Pinpoint the cell where the given text exists, returning its (x, y) midpoint coordinate. 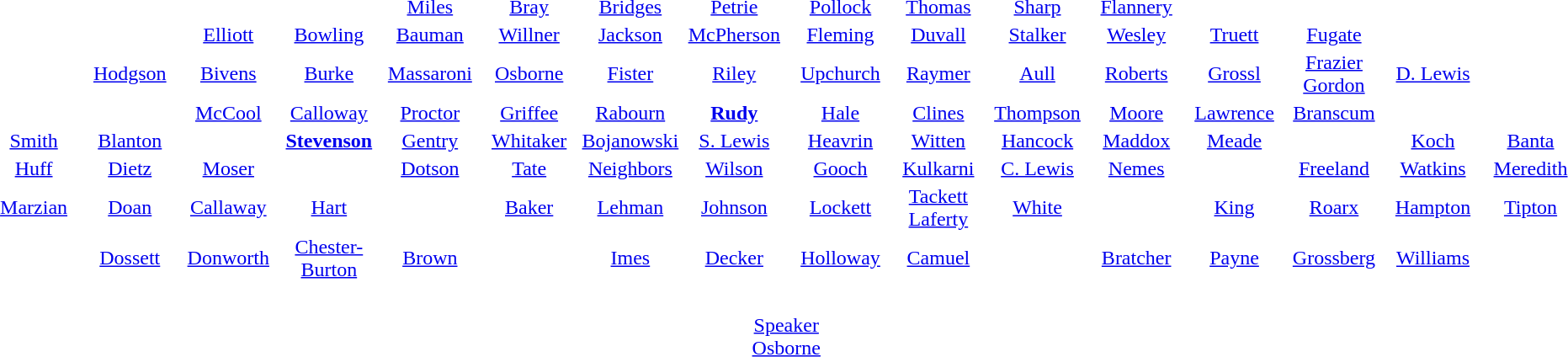
Grossl (1234, 74)
Payne (1234, 258)
Wilson (735, 168)
Camuel (938, 258)
Lehman (630, 207)
Baker (529, 207)
Bowling (328, 35)
Roarx (1334, 207)
Wesley (1136, 35)
Gooch (840, 168)
D. Lewis (1432, 74)
Holloway (840, 258)
Grossberg (1334, 258)
Fister (630, 74)
Witten (938, 141)
Raymer (938, 74)
Heavrin (840, 141)
McCool (228, 113)
McPherson (735, 35)
Fleming (840, 35)
Fugate (1334, 35)
Tate (529, 168)
Callaway (228, 207)
Dotson (431, 168)
Brown (431, 258)
Upchurch (840, 74)
Lawrence (1234, 113)
Thompson (1037, 113)
Hodgson (130, 74)
Blanton (130, 141)
Bivens (228, 74)
White (1037, 207)
Imes (630, 258)
Gentry (431, 141)
Riley (735, 74)
Neighbors (630, 168)
Clines (938, 113)
Bojanowski (630, 141)
Aull (1037, 74)
Proctor (431, 113)
Hale (840, 113)
Johnson (735, 207)
Decker (735, 258)
Hampton (1432, 207)
Burke (328, 74)
Bauman (431, 35)
Doan (130, 207)
Whitaker (529, 141)
Roberts (1136, 74)
Willner (529, 35)
Koch (1432, 141)
Freeland (1334, 168)
Dietz (130, 168)
Frazier Gordon (1334, 74)
Maddox (1136, 141)
S. Lewis (735, 141)
Donworth (228, 258)
Moser (228, 168)
Tackett Laferty (938, 207)
Dossett (130, 258)
Calloway (328, 113)
C. Lewis (1037, 168)
Watkins (1432, 168)
Lockett (840, 207)
King (1234, 207)
Bratcher (1136, 258)
Stalker (1037, 35)
Duvall (938, 35)
Massaroni (431, 74)
Rudy (735, 113)
Rabourn (630, 113)
Osborne (529, 74)
Meade (1234, 141)
Hart (328, 207)
Kulkarni (938, 168)
Chester-Burton (328, 258)
Moore (1136, 113)
Jackson (630, 35)
Williams (1432, 258)
Truett (1234, 35)
Griffee (529, 113)
Nemes (1136, 168)
Hancock (1037, 141)
Branscum (1334, 113)
Elliott (228, 35)
Stevenson (328, 141)
